Search for the cell housing the specified text and yield its [x, y] center coordinate. 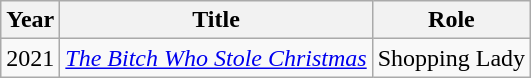
The Bitch Who Stole Christmas [216, 58]
Title [216, 20]
Year [30, 20]
Role [451, 20]
Shopping Lady [451, 58]
2021 [30, 58]
